Extract the [X, Y] coordinate from the center of the cell holding the provided text.  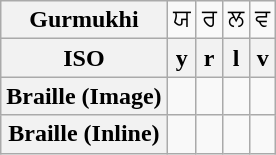
ਵ [263, 20]
v [263, 58]
ਲ [236, 20]
ISO [84, 58]
Braille (Inline) [84, 134]
r [209, 58]
ਰ [209, 20]
Gurmukhi [84, 20]
l [236, 58]
ਯ [182, 20]
Braille (Image) [84, 96]
y [182, 58]
